Return the [X, Y] coordinate for the center point of the cell that contains the specified text.  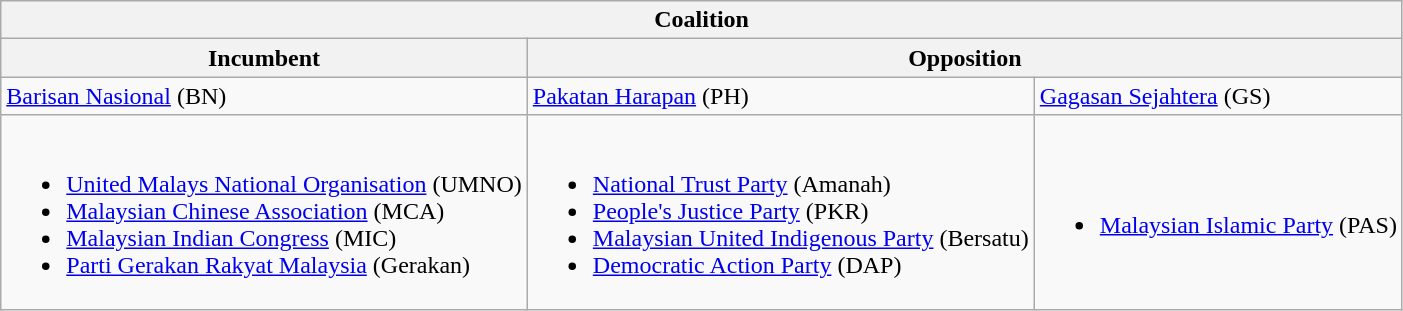
Coalition [702, 20]
Opposition [964, 58]
Gagasan Sejahtera (GS) [1218, 96]
Malaysian Islamic Party (PAS) [1218, 212]
National Trust Party (Amanah) People's Justice Party (PKR) Malaysian United Indigenous Party (Bersatu) Democratic Action Party (DAP) [780, 212]
Pakatan Harapan (PH) [780, 96]
Incumbent [264, 58]
Barisan Nasional (BN) [264, 96]
